Provide the [x, y] coordinate of the cell's center where the given text is located.  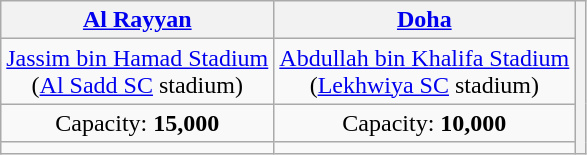
Abdullah bin Khalifa Stadium(Lekhwiya SC stadium) [424, 72]
Doha [424, 20]
Al Rayyan [138, 20]
Jassim bin Hamad Stadium(Al Sadd SC stadium) [138, 72]
Capacity: 15,000 [138, 123]
Capacity: 10,000 [424, 123]
